For the text-containing cell, return its midpoint in (X, Y) coordinate format. 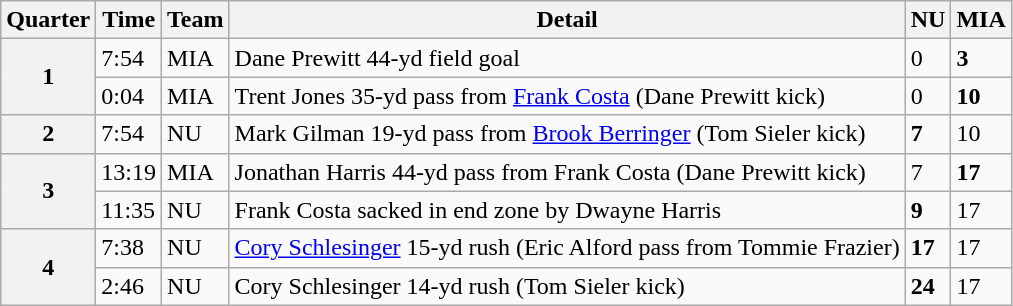
13:19 (129, 172)
Team (196, 20)
1 (48, 77)
9 (928, 210)
Mark Gilman 19-yd pass from Brook Berringer (Tom Sieler kick) (567, 134)
2:46 (129, 286)
7:38 (129, 248)
24 (928, 286)
Detail (567, 20)
Cory Schlesinger 15-yd rush (Eric Alford pass from Tommie Frazier) (567, 248)
Frank Costa sacked in end zone by Dwayne Harris (567, 210)
Quarter (48, 20)
Time (129, 20)
Jonathan Harris 44-yd pass from Frank Costa (Dane Prewitt kick) (567, 172)
0:04 (129, 96)
Cory Schlesinger 14-yd rush (Tom Sieler kick) (567, 286)
2 (48, 134)
Dane Prewitt 44-yd field goal (567, 58)
4 (48, 267)
Trent Jones 35-yd pass from Frank Costa (Dane Prewitt kick) (567, 96)
11:35 (129, 210)
